Return (X, Y) of the center of cell containing provided text 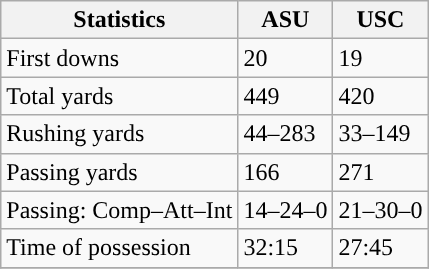
USC (380, 20)
44–283 (286, 134)
ASU (286, 20)
33–149 (380, 134)
Total yards (120, 96)
Statistics (120, 20)
First downs (120, 58)
449 (286, 96)
32:15 (286, 248)
27:45 (380, 248)
19 (380, 58)
Passing: Comp–Att–Int (120, 210)
Time of possession (120, 248)
420 (380, 96)
Rushing yards (120, 134)
14–24–0 (286, 210)
21–30–0 (380, 210)
271 (380, 172)
Passing yards (120, 172)
20 (286, 58)
166 (286, 172)
